Scan for the cell matching the given text and deliver its (x, y) coordinate at center. 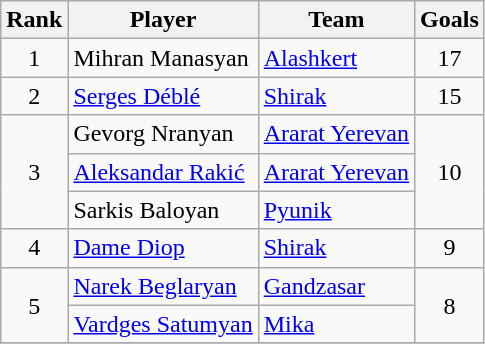
Mika (336, 324)
Sarkis Baloyan (163, 210)
2 (34, 96)
Mihran Manasyan (163, 58)
Pyunik (336, 210)
Alashkert (336, 58)
Vardges Satumyan (163, 324)
Serges Déblé (163, 96)
Narek Beglaryan (163, 286)
15 (450, 96)
5 (34, 305)
4 (34, 248)
Dame Diop (163, 248)
Gandzasar (336, 286)
10 (450, 172)
1 (34, 58)
Goals (450, 20)
Player (163, 20)
17 (450, 58)
9 (450, 248)
3 (34, 172)
Gevorg Nranyan (163, 134)
Aleksandar Rakić (163, 172)
Team (336, 20)
8 (450, 305)
Rank (34, 20)
